For the text-containing cell, return its midpoint in [x, y] coordinate format. 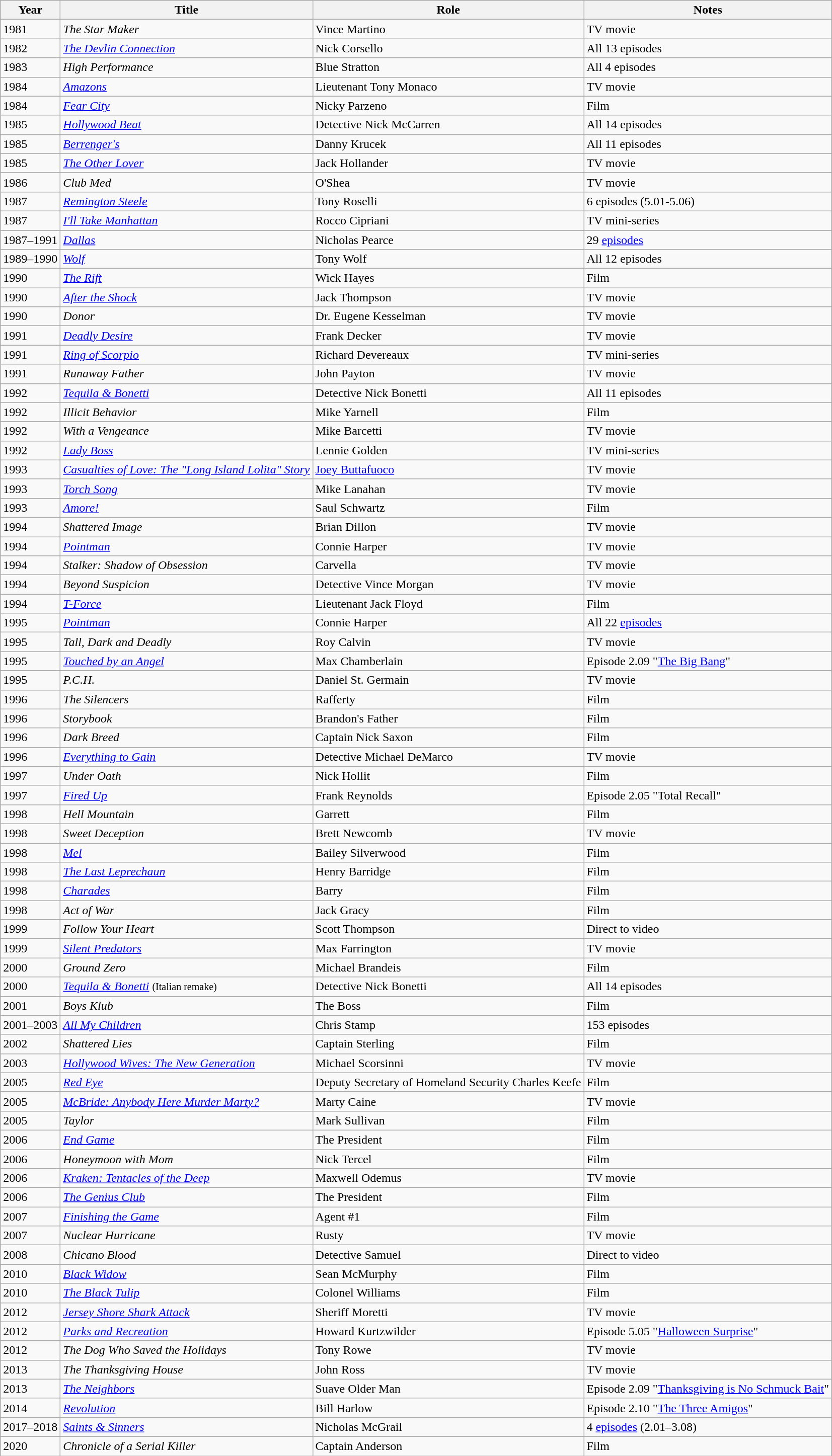
29 episodes [708, 240]
Remington Steele [186, 201]
All 12 episodes [708, 259]
Richard Devereaux [448, 355]
Role [448, 10]
Ground Zero [186, 967]
The Thanksgiving House [186, 1369]
Dallas [186, 240]
Chicano Blood [186, 1255]
Mel [186, 853]
Scott Thompson [448, 929]
Rocco Cipriani [448, 220]
Sheriff Moretti [448, 1312]
Howard Kurtzwilder [448, 1331]
After the Shock [186, 297]
Mike Barcetti [448, 431]
McBride: Anybody Here Murder Marty? [186, 1101]
Agent #1 [448, 1217]
High Performance [186, 67]
2008 [30, 1255]
2001 [30, 1006]
Captain Anderson [448, 1446]
Michael Brandeis [448, 967]
Bill Harlow [448, 1408]
Joey Buttafuoco [448, 469]
Silent Predators [186, 948]
6 episodes (5.01-5.06) [708, 201]
All 22 episodes [708, 623]
Deadly Desire [186, 336]
Garrett [448, 814]
Chris Stamp [448, 1025]
Tall, Dark and Deadly [186, 642]
Tequila & Bonetti (Italian remake) [186, 987]
Michael Scorsinni [448, 1063]
Nick Hollit [448, 776]
Boys Klub [186, 1006]
Nicholas Pearce [448, 240]
Colonel Williams [448, 1293]
Wolf [186, 259]
Wick Hayes [448, 278]
Sweet Deception [186, 833]
Donor [186, 316]
Nicky Parzeno [448, 106]
1989–1990 [30, 259]
The Star Maker [186, 29]
Jersey Shore Shark Attack [186, 1312]
2020 [30, 1446]
Hollywood Beat [186, 125]
2017–2018 [30, 1427]
Detective Samuel [448, 1255]
Hell Mountain [186, 814]
Henry Barridge [448, 872]
Club Med [186, 182]
Fear City [186, 106]
Maxwell Odemus [448, 1178]
Red Eye [186, 1082]
All My Children [186, 1025]
Saul Schwartz [448, 508]
4 episodes (2.01–3.08) [708, 1427]
Detective Vince Morgan [448, 585]
1987–1991 [30, 240]
1981 [30, 29]
Act of War [186, 910]
Rafferty [448, 699]
Max Farrington [448, 948]
P.C.H. [186, 680]
Fired Up [186, 795]
Tony Wolf [448, 259]
Roy Calvin [448, 642]
Episode 2.09 "Thanksgiving is No Schmuck Bait" [708, 1389]
Carvella [448, 565]
Frank Decker [448, 336]
Deputy Secretary of Homeland Security Charles Keefe [448, 1082]
Tequila & Bonetti [186, 393]
Taylor [186, 1120]
Runaway Father [186, 374]
Vince Martino [448, 29]
2003 [30, 1063]
Captain Sterling [448, 1044]
Captain Nick Saxon [448, 738]
T-Force [186, 604]
O'Shea [448, 182]
Lieutenant Tony Monaco [448, 87]
Beyond Suspicion [186, 585]
The Last Leprechaun [186, 872]
Nick Tercel [448, 1159]
Suave Older Man [448, 1389]
Illicit Behavior [186, 412]
The Boss [448, 1006]
Lady Boss [186, 450]
The Devlin Connection [186, 48]
Bailey Silverwood [448, 853]
Frank Reynolds [448, 795]
Nuclear Hurricane [186, 1236]
Jack Hollander [448, 163]
The Dog Who Saved the Holidays [186, 1350]
Max Chamberlain [448, 661]
Detective Nick McCarren [448, 125]
Episode 2.05 "Total Recall" [708, 795]
Under Oath [186, 776]
Berrenger's [186, 144]
2014 [30, 1408]
2001–2003 [30, 1025]
Nick Corsello [448, 48]
Saints & Sinners [186, 1427]
The Other Lover [186, 163]
Parks and Recreation [186, 1331]
Follow Your Heart [186, 929]
Danny Krucek [448, 144]
Storybook [186, 718]
Amore! [186, 508]
1986 [30, 182]
All 13 episodes [708, 48]
Ring of Scorpio [186, 355]
Everything to Gain [186, 757]
Notes [708, 10]
Episode 2.09 "The Big Bang" [708, 661]
John Payton [448, 374]
Episode 5.05 "Halloween Surprise" [708, 1331]
Amazons [186, 87]
Jack Thompson [448, 297]
1982 [30, 48]
Revolution [186, 1408]
Shattered Image [186, 527]
Brett Newcomb [448, 833]
Mike Yarnell [448, 412]
Finishing the Game [186, 1217]
The Neighbors [186, 1389]
With a Vengeance [186, 431]
Black Widow [186, 1274]
All 4 episodes [708, 67]
Title [186, 10]
Casualties of Love: The "Long Island Lolita" Story [186, 469]
Tony Rowe [448, 1350]
End Game [186, 1140]
Hollywood Wives: The New Generation [186, 1063]
Dark Breed [186, 738]
Kraken: Tentacles of the Deep [186, 1178]
Stalker: Shadow of Obsession [186, 565]
The Rift [186, 278]
Year [30, 10]
1983 [30, 67]
Marty Caine [448, 1101]
Touched by an Angel [186, 661]
Honeymoon with Mom [186, 1159]
Barry [448, 891]
Jack Gracy [448, 910]
2002 [30, 1044]
Lennie Golden [448, 450]
The Silencers [186, 699]
Tony Roselli [448, 201]
Detective Michael DeMarco [448, 757]
Daniel St. Germain [448, 680]
Shattered Lies [186, 1044]
Nicholas McGrail [448, 1427]
Dr. Eugene Kesselman [448, 316]
Rusty [448, 1236]
John Ross [448, 1369]
Lieutenant Jack Floyd [448, 604]
Brian Dillon [448, 527]
The Black Tulip [186, 1293]
Brandon's Father [448, 718]
Mark Sullivan [448, 1120]
The Genius Club [186, 1197]
Mike Lanahan [448, 489]
Blue Stratton [448, 67]
Sean McMurphy [448, 1274]
Episode 2.10 "The Three Amigos" [708, 1408]
I'll Take Manhattan [186, 220]
Chronicle of a Serial Killer [186, 1446]
Torch Song [186, 489]
153 episodes [708, 1025]
Charades [186, 891]
